Extract the (x, y) coordinate from the center of the cell holding the provided text.  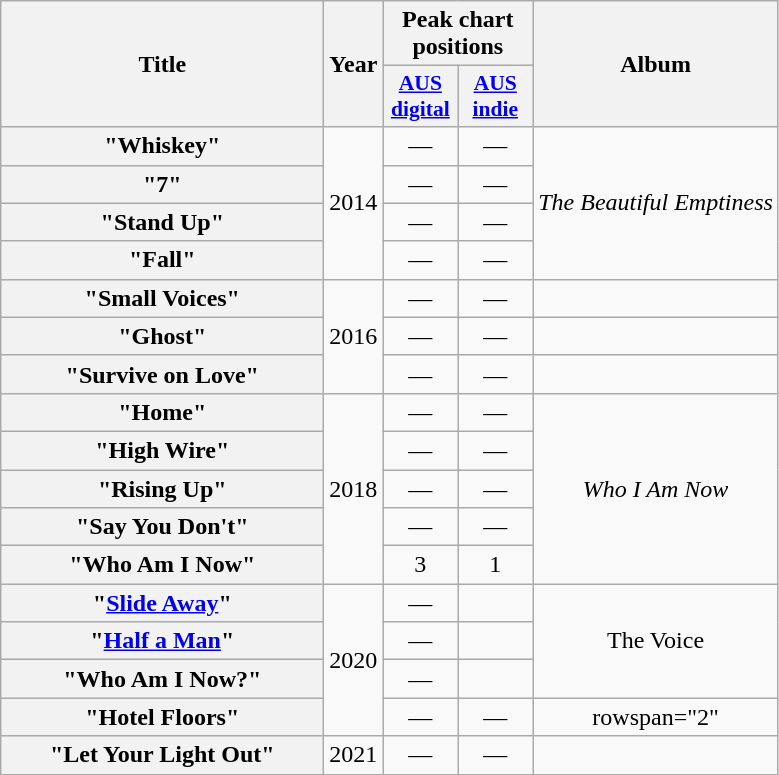
Who I Am Now (656, 488)
2021 (354, 755)
AUS digital (420, 96)
Title (162, 64)
"Fall" (162, 260)
2020 (354, 660)
"Let Your Light Out" (162, 755)
"Ghost" (162, 336)
2016 (354, 336)
"Slide Away" (162, 603)
Peak chart positions (458, 34)
"Rising Up" (162, 489)
The Beautiful Emptiness (656, 203)
Album (656, 64)
"7" (162, 184)
"Who Am I Now?" (162, 679)
AUS indie (496, 96)
"High Wire" (162, 450)
1 (496, 565)
"Home" (162, 412)
"Say You Don't" (162, 527)
"Survive on Love" (162, 374)
"Stand Up" (162, 222)
2018 (354, 488)
"Small Voices" (162, 298)
"Who Am I Now" (162, 565)
rowspan="2" (656, 717)
The Voice (656, 641)
"Whiskey" (162, 146)
2014 (354, 203)
3 (420, 565)
"Half a Man" (162, 641)
"Hotel Floors" (162, 717)
Year (354, 64)
